Detect which cell encompasses the target text, then output its (x, y) center coordinate. 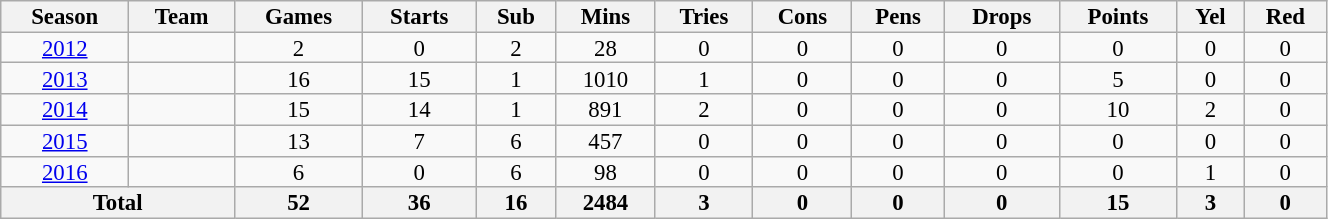
Cons (802, 16)
1010 (606, 78)
10 (1118, 110)
Yel (1211, 16)
Starts (420, 16)
2012 (65, 48)
2016 (65, 172)
98 (606, 172)
457 (606, 140)
Pens (898, 16)
Tries (704, 16)
13 (299, 140)
Season (65, 16)
2013 (65, 78)
891 (606, 110)
2014 (65, 110)
2484 (606, 204)
Sub (516, 16)
Red (1285, 16)
Total (118, 204)
Games (299, 16)
Team (182, 16)
Mins (606, 16)
5 (1118, 78)
14 (420, 110)
Drops (1002, 16)
52 (299, 204)
7 (420, 140)
2015 (65, 140)
28 (606, 48)
36 (420, 204)
Points (1118, 16)
